Scan for the cell matching the given text and deliver its [X, Y] coordinate at center. 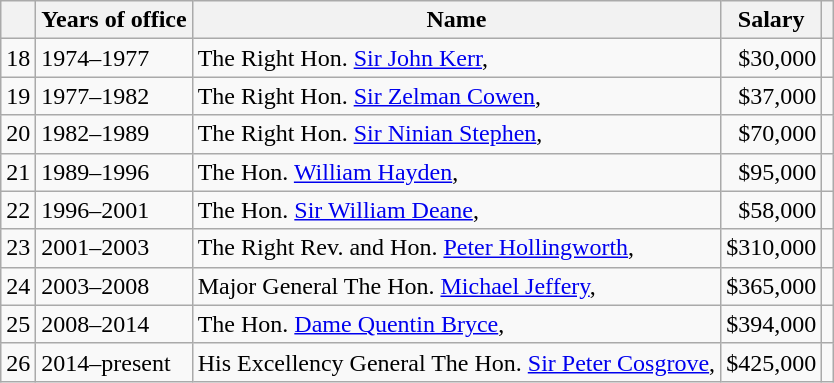
18 [18, 58]
The Hon. Sir William Deane, [456, 210]
20 [18, 134]
Name [456, 20]
$425,000 [772, 362]
1989–1996 [114, 172]
Years of office [114, 20]
$37,000 [772, 96]
Major General The Hon. Michael Jeffery, [456, 286]
1974–1977 [114, 58]
The Right Hon. Sir Zelman Cowen, [456, 96]
His Excellency General The Hon. Sir Peter Cosgrove, [456, 362]
The Right Rev. and Hon. Peter Hollingworth, [456, 248]
Salary [772, 20]
$310,000 [772, 248]
The Right Hon. Sir Ninian Stephen, [456, 134]
22 [18, 210]
The Hon. William Hayden, [456, 172]
$365,000 [772, 286]
2014–present [114, 362]
26 [18, 362]
23 [18, 248]
25 [18, 324]
2008–2014 [114, 324]
2001–2003 [114, 248]
1996–2001 [114, 210]
The Hon. Dame Quentin Bryce, [456, 324]
21 [18, 172]
$70,000 [772, 134]
19 [18, 96]
$58,000 [772, 210]
$95,000 [772, 172]
$30,000 [772, 58]
24 [18, 286]
The Right Hon. Sir John Kerr, [456, 58]
2003–2008 [114, 286]
$394,000 [772, 324]
1977–1982 [114, 96]
1982–1989 [114, 134]
